Determine the [x, y] coordinate at the center of the cell enclosing the given text.  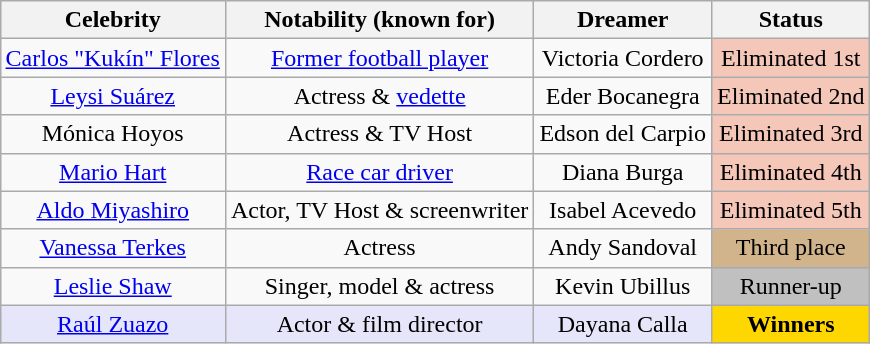
Leslie Shaw [112, 286]
Notability (known for) [379, 20]
Carlos "Kukín" Flores [112, 58]
Eliminated 4th [791, 172]
Actress & vedette [379, 96]
Third place [791, 248]
Eliminated 1st [791, 58]
Edson del Carpio [623, 134]
Status [791, 20]
Eliminated 3rd [791, 134]
Diana Burga [623, 172]
Eder Bocanegra [623, 96]
Former football player [379, 58]
Winners [791, 324]
Victoria Cordero [623, 58]
Vanessa Terkes [112, 248]
Mario Hart [112, 172]
Eliminated 2nd [791, 96]
Kevin Ubillus [623, 286]
Raúl Zuazo [112, 324]
Andy Sandoval [623, 248]
Dreamer [623, 20]
Runner-up [791, 286]
Eliminated 5th [791, 210]
Actor, TV Host & screenwriter [379, 210]
Aldo Miyashiro [112, 210]
Actress & TV Host [379, 134]
Mónica Hoyos [112, 134]
Isabel Acevedo [623, 210]
Leysi Suárez [112, 96]
Actress [379, 248]
Singer, model & actress [379, 286]
Dayana Calla [623, 324]
Celebrity [112, 20]
Race car driver [379, 172]
Actor & film director [379, 324]
